Capture the cell that displays the provided text and extract its [X, Y] central coordinate. 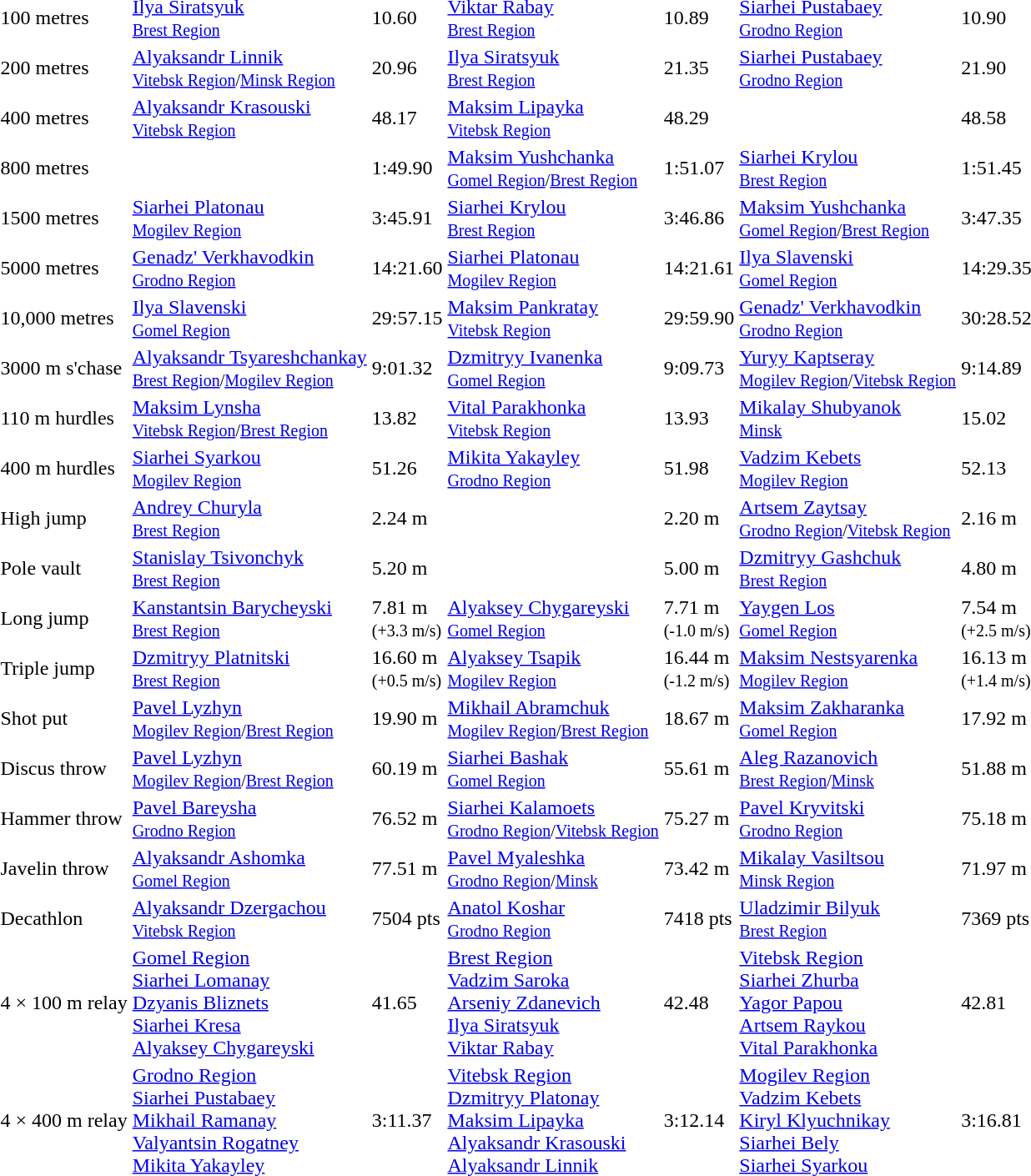
Maksim LipaykaVitebsk Region [553, 118]
Vitebsk RegionSiarhei ZhurbaYagor PapouArtsem RaykouVital Parakhonka [847, 1003]
Yaygen LosGomel Region [847, 619]
Dzmitryy IvanenkaGomel Region [553, 369]
Uladzimir BilyukBrest Region [847, 919]
Ilya SiratsyukBrest Region [553, 68]
3:45.91 [407, 219]
Vadzim KebetsMogilev Region [847, 469]
Mikhail AbramchukMogilev Region/Brest Region [553, 719]
Siarhei SyarkouMogilev Region [249, 469]
Alyaksandr LinnikVitebsk Region/Minsk Region [249, 68]
Mikalay VasiltsouMinsk Region [847, 869]
Dzmitryy PlatnitskiBrest Region [249, 669]
48.17 [407, 118]
1:51.07 [699, 168]
Siarhei BashakGomel Region [553, 769]
14:21.60 [407, 269]
1:49.90 [407, 168]
75.27 m [699, 819]
7.81 m(+3.3 m/s) [407, 619]
13.82 [407, 419]
42.48 [699, 1003]
73.42 m [699, 869]
2.20 m [699, 519]
Pavel BareyshaGrodno Region [249, 819]
Dzmitryy GashchukBrest Region [847, 569]
13.93 [699, 419]
Siarhei KalamoetsGrodno Region/Vitebsk Region [553, 819]
Pavel KryvitskiGrodno Region [847, 819]
Alyaksandr KrasouskiVitebsk Region [249, 118]
2.24 m [407, 519]
Yuryy KaptserayMogilev Region/Vitebsk Region [847, 369]
Kanstantsin BarycheyskiBrest Region [249, 619]
7504 pts [407, 919]
Stanislay TsivonchykBrest Region [249, 569]
77.51 m [407, 869]
60.19 m [407, 769]
14:21.61 [699, 269]
51.26 [407, 469]
16.44 m(-1.2 m/s) [699, 669]
41.65 [407, 1003]
9:01.32 [407, 369]
Alyaksandr TsyareshchankayBrest Region/Mogilev Region [249, 369]
Maksim NestsyarenkaMogilev Region [847, 669]
Aleg RazanovichBrest Region/Minsk [847, 769]
29:59.90 [699, 319]
Mikita YakayleyGrodno Region [553, 469]
Gomel RegionSiarhei LomanayDzyanis BliznetsSiarhei KresaAlyaksey Chygareyski [249, 1003]
Mikalay ShubyanokMinsk [847, 419]
Pavel MyaleshkaGrodno Region/Minsk [553, 869]
5.20 m [407, 569]
Anatol KosharGrodno Region [553, 919]
Alyaksey TsapikMogilev Region [553, 669]
55.61 m [699, 769]
48.29 [699, 118]
5.00 m [699, 569]
Andrey ChurylaBrest Region [249, 519]
Maksim LynshaVitebsk Region/Brest Region [249, 419]
51.98 [699, 469]
29:57.15 [407, 319]
19.90 m [407, 719]
7418 pts [699, 919]
Maksim PankratayVitebsk Region [553, 319]
18.67 m [699, 719]
3:46.86 [699, 219]
76.52 m [407, 819]
Artsem ZaytsayGrodno Region/Vitebsk Region [847, 519]
7.71 m(-1.0 m/s) [699, 619]
Alyaksandr AshomkaGomel Region [249, 869]
9:09.73 [699, 369]
21.35 [699, 68]
Brest RegionVadzim SarokaArseniy ZdanevichIlya SiratsyukViktar Rabay [553, 1003]
Siarhei PustabaeyGrodno Region [847, 68]
20.96 [407, 68]
Maksim ZakharankaGomel Region [847, 719]
Alyaksandr DzergachouVitebsk Region [249, 919]
16.60 m(+0.5 m/s) [407, 669]
Alyaksey ChygareyskiGomel Region [553, 619]
Vital ParakhonkaVitebsk Region [553, 419]
